Return [x, y] of the center of cell containing provided text 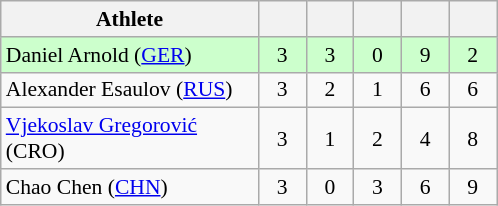
Athlete [130, 19]
Daniel Arnold (GER) [130, 55]
4 [425, 138]
Vjekoslav Gregorović (CRO) [130, 138]
Alexander Esaulov (RUS) [130, 90]
Chao Chen (CHN) [130, 187]
8 [473, 138]
